From the cell containing the given text, extract its center point as [X, Y] coordinate. 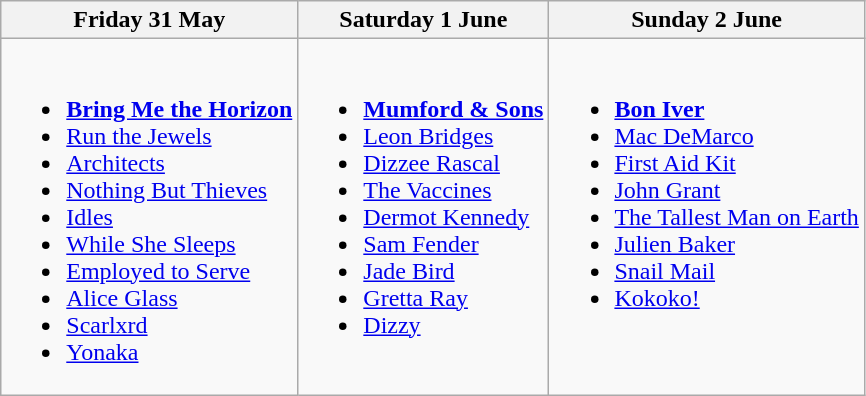
Sunday 2 June [707, 20]
Friday 31 May [150, 20]
Bon IverMac DeMarcoFirst Aid KitJohn GrantThe Tallest Man on EarthJulien BakerSnail MailKokoko! [707, 217]
Saturday 1 June [424, 20]
Bring Me the HorizonRun the JewelsArchitectsNothing But ThievesIdlesWhile She SleepsEmployed to ServeAlice GlassScarlxrdYonaka [150, 217]
Mumford & SonsLeon BridgesDizzee RascalThe VaccinesDermot KennedySam FenderJade BirdGretta RayDizzy [424, 217]
